Identify which cell holds the provided text, then report its (x, y) central coordinate. 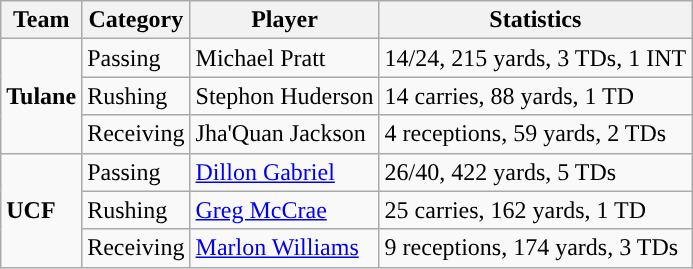
26/40, 422 yards, 5 TDs (536, 172)
Jha'Quan Jackson (284, 134)
Marlon Williams (284, 248)
14/24, 215 yards, 3 TDs, 1 INT (536, 58)
14 carries, 88 yards, 1 TD (536, 96)
Category (136, 20)
9 receptions, 174 yards, 3 TDs (536, 248)
Player (284, 20)
Stephon Huderson (284, 96)
Team (42, 20)
Tulane (42, 96)
25 carries, 162 yards, 1 TD (536, 210)
4 receptions, 59 yards, 2 TDs (536, 134)
Greg McCrae (284, 210)
Statistics (536, 20)
Michael Pratt (284, 58)
Dillon Gabriel (284, 172)
UCF (42, 210)
